For the text-containing cell, return its midpoint in (X, Y) coordinate format. 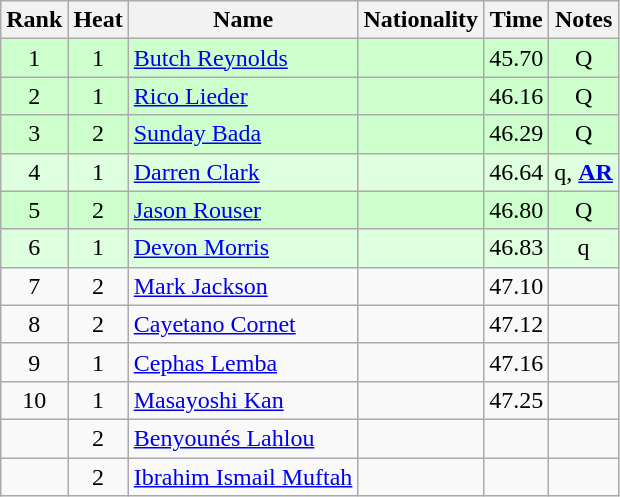
8 (34, 324)
Time (516, 20)
46.80 (516, 210)
Rank (34, 20)
46.16 (516, 96)
Nationality (421, 20)
7 (34, 286)
Sunday Bada (243, 134)
Notes (584, 20)
9 (34, 362)
5 (34, 210)
46.29 (516, 134)
47.10 (516, 286)
Jason Rouser (243, 210)
47.12 (516, 324)
q (584, 248)
Benyounés Lahlou (243, 438)
Name (243, 20)
Devon Morris (243, 248)
46.83 (516, 248)
Masayoshi Kan (243, 400)
47.16 (516, 362)
Ibrahim Ismail Muftah (243, 477)
Butch Reynolds (243, 58)
Darren Clark (243, 172)
6 (34, 248)
Cayetano Cornet (243, 324)
46.64 (516, 172)
47.25 (516, 400)
q, AR (584, 172)
Heat (98, 20)
Mark Jackson (243, 286)
10 (34, 400)
3 (34, 134)
Rico Lieder (243, 96)
45.70 (516, 58)
4 (34, 172)
Cephas Lemba (243, 362)
